Find where the given text appears and provide that cell's center as (X, Y) coordinate. 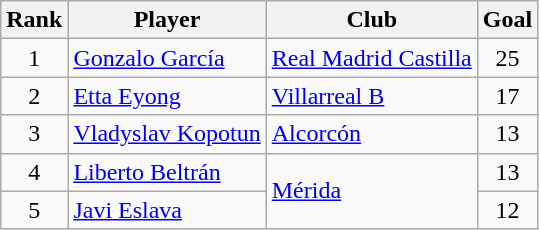
Mérida (372, 191)
Gonzalo García (167, 58)
Javi Eslava (167, 210)
Vladyslav Kopotun (167, 134)
2 (34, 96)
Rank (34, 20)
Player (167, 20)
Liberto Beltrán (167, 172)
Etta Eyong (167, 96)
4 (34, 172)
1 (34, 58)
5 (34, 210)
25 (507, 58)
Goal (507, 20)
Villarreal B (372, 96)
Club (372, 20)
Alcorcón (372, 134)
12 (507, 210)
17 (507, 96)
Real Madrid Castilla (372, 58)
3 (34, 134)
